Find where the given text appears and provide that cell's center as (X, Y) coordinate. 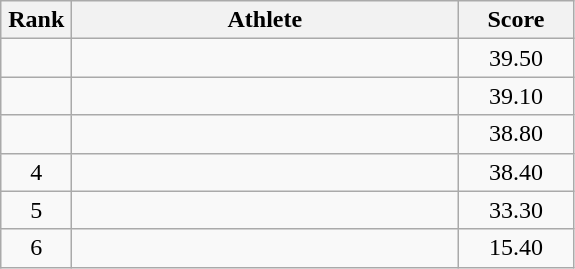
4 (36, 172)
Athlete (265, 20)
5 (36, 210)
38.80 (516, 134)
39.10 (516, 96)
Rank (36, 20)
6 (36, 248)
15.40 (516, 248)
38.40 (516, 172)
33.30 (516, 210)
39.50 (516, 58)
Score (516, 20)
